Return [X, Y] of the center of cell containing provided text 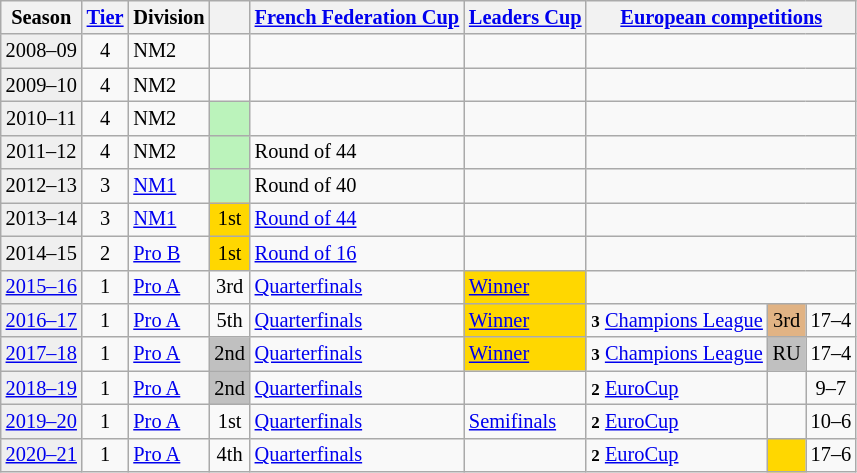
2017–18 [42, 354]
Division [168, 17]
European competitions [721, 17]
9–7 [831, 388]
17–6 [831, 455]
2012–13 [42, 186]
2018–19 [42, 388]
French Federation Cup [357, 17]
2009–10 [42, 85]
2010–11 [42, 118]
2019–20 [42, 421]
2011–12 [42, 152]
2 [106, 253]
4th [229, 455]
5th [229, 320]
2020–21 [42, 455]
2013–14 [42, 219]
Semifinals [525, 421]
Leaders Cup [525, 17]
10–6 [831, 421]
2015–16 [42, 287]
Pro B [168, 253]
2008–09 [42, 51]
2014–15 [42, 253]
RU [787, 354]
Season [42, 17]
Round of 16 [357, 253]
Tier [106, 17]
2016–17 [42, 320]
Round of 40 [357, 186]
